Identify which cell holds the provided text, then report its [x, y] central coordinate. 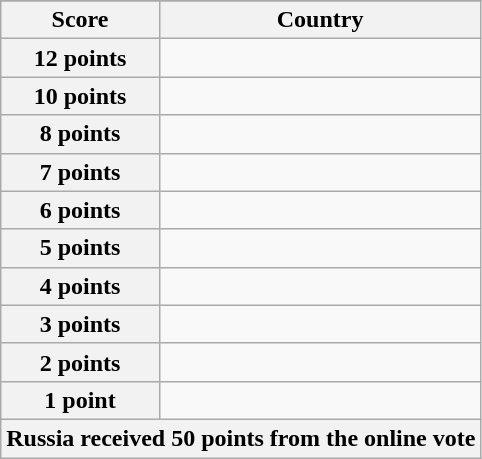
10 points [80, 96]
6 points [80, 210]
Russia received 50 points from the online vote [241, 438]
5 points [80, 248]
2 points [80, 362]
12 points [80, 58]
Country [320, 20]
7 points [80, 172]
4 points [80, 286]
1 point [80, 400]
3 points [80, 324]
8 points [80, 134]
Score [80, 20]
